Extract the [x, y] coordinate from the center of the cell holding the provided text.  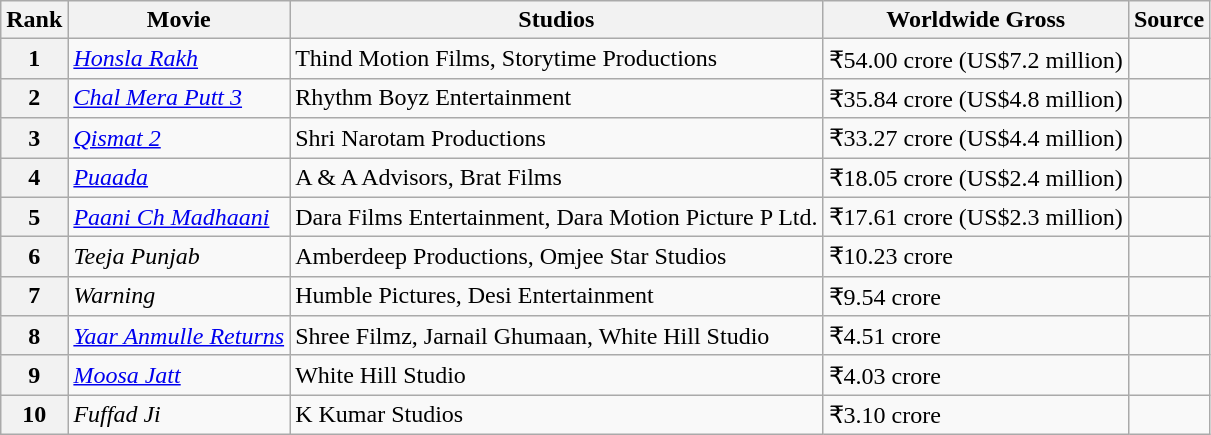
Fuffad Ji [179, 415]
9 [34, 375]
₹3.10 crore [976, 415]
A & A Advisors, Brat Films [556, 178]
Humble Pictures, Desi Entertainment [556, 296]
₹4.03 crore [976, 375]
Puaada [179, 178]
Yaar Anmulle Returns [179, 336]
5 [34, 217]
Rank [34, 20]
Honsla Rakh [179, 59]
Shree Filmz, Jarnail Ghumaan, White Hill Studio [556, 336]
Teeja Punjab [179, 257]
Moosa Jatt [179, 375]
Paani Ch Madhaani [179, 217]
₹9.54 crore [976, 296]
K Kumar Studios [556, 415]
10 [34, 415]
Worldwide Gross [976, 20]
Studios [556, 20]
7 [34, 296]
₹17.61 crore (US$2.3 million) [976, 217]
2 [34, 98]
₹4.51 crore [976, 336]
₹10.23 crore [976, 257]
Source [1168, 20]
3 [34, 138]
4 [34, 178]
Movie [179, 20]
6 [34, 257]
Thind Motion Films, Storytime Productions [556, 59]
Amberdeep Productions, Omjee Star Studios [556, 257]
₹35.84 crore (US$4.8 million) [976, 98]
Dara Films Entertainment, Dara Motion Picture P Ltd. [556, 217]
₹33.27 crore (US$4.4 million) [976, 138]
White Hill Studio [556, 375]
1 [34, 59]
8 [34, 336]
₹18.05 crore (US$2.4 million) [976, 178]
Qismat 2 [179, 138]
₹54.00 crore (US$7.2 million) [976, 59]
Warning [179, 296]
Chal Mera Putt 3 [179, 98]
Rhythm Boyz Entertainment [556, 98]
Shri Narotam Productions [556, 138]
